Return [x, y] of the center of cell containing provided text 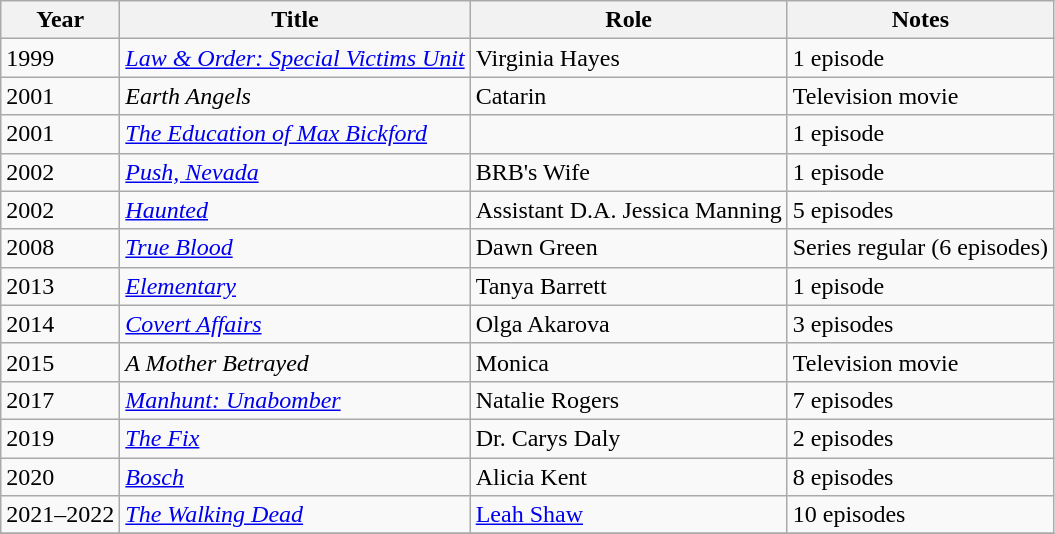
7 episodes [920, 400]
Dr. Carys Daly [628, 438]
2019 [60, 438]
Year [60, 20]
Haunted [295, 210]
Virginia Hayes [628, 58]
Covert Affairs [295, 324]
10 episodes [920, 515]
8 episodes [920, 477]
The Education of Max Bickford [295, 134]
Earth Angels [295, 96]
BRB's Wife [628, 172]
Leah Shaw [628, 515]
Push, Nevada [295, 172]
1999 [60, 58]
2020 [60, 477]
The Walking Dead [295, 515]
2014 [60, 324]
2013 [60, 286]
Bosch [295, 477]
Title [295, 20]
Alicia Kent [628, 477]
Series regular (6 episodes) [920, 248]
Law & Order: Special Victims Unit [295, 58]
5 episodes [920, 210]
Assistant D.A. Jessica Manning [628, 210]
True Blood [295, 248]
Olga Akarova [628, 324]
A Mother Betrayed [295, 362]
Dawn Green [628, 248]
Tanya Barrett [628, 286]
2008 [60, 248]
Monica [628, 362]
2017 [60, 400]
3 episodes [920, 324]
Catarin [628, 96]
2021–2022 [60, 515]
Natalie Rogers [628, 400]
Role [628, 20]
Notes [920, 20]
2015 [60, 362]
Manhunt: Unabomber [295, 400]
Elementary [295, 286]
2 episodes [920, 438]
The Fix [295, 438]
